For the text-containing cell, return its midpoint in [X, Y] coordinate format. 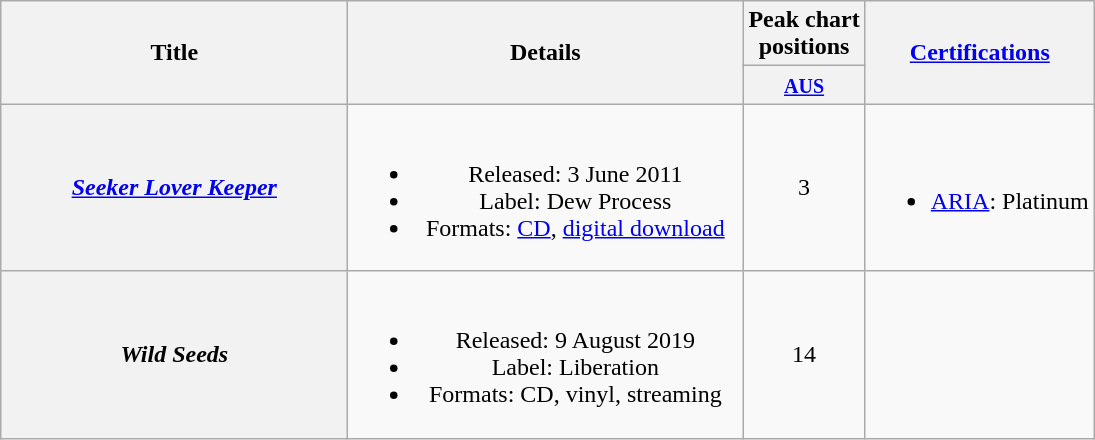
Wild Seeds [174, 354]
3 [804, 188]
Seeker Lover Keeper [174, 188]
Peak chartpositions [804, 34]
ARIA: Platinum [980, 188]
14 [804, 354]
Title [174, 52]
Details [546, 52]
AUS [804, 85]
Released: 3 June 2011Label: Dew ProcessFormats: CD, digital download [546, 188]
Released: 9 August 2019Label: LiberationFormats: CD, vinyl, streaming [546, 354]
Certifications [980, 52]
